Return the (X, Y) coordinate for the center point of the cell that contains the specified text.  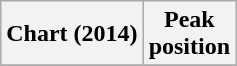
Chart (2014) (72, 34)
Peakposition (189, 34)
